Extract the [x, y] coordinate from the center of the cell holding the provided text.  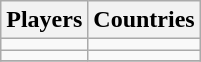
Players [44, 20]
Countries [144, 20]
